Provide the [X, Y] coordinate of the cell's center where the given text is located.  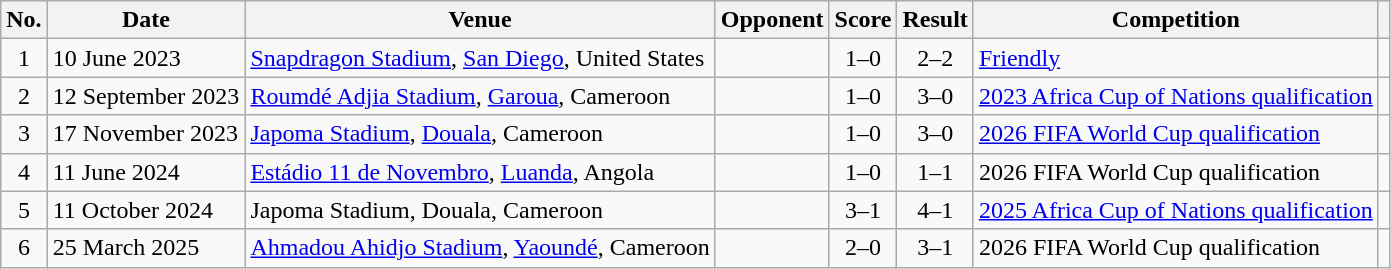
1 [24, 58]
Opponent [772, 20]
2–2 [935, 58]
11 June 2024 [146, 172]
No. [24, 20]
Roumdé Adjia Stadium, Garoua, Cameroon [480, 96]
10 June 2023 [146, 58]
25 March 2025 [146, 248]
Competition [1176, 20]
17 November 2023 [146, 134]
Friendly [1176, 58]
4–1 [935, 210]
Ahmadou Ahidjo Stadium, Yaoundé, Cameroon [480, 248]
Estádio 11 de Novembro, Luanda, Angola [480, 172]
5 [24, 210]
Snapdragon Stadium, San Diego, United States [480, 58]
2025 Africa Cup of Nations qualification [1176, 210]
Score [863, 20]
4 [24, 172]
11 October 2024 [146, 210]
3 [24, 134]
Result [935, 20]
2 [24, 96]
2023 Africa Cup of Nations qualification [1176, 96]
6 [24, 248]
Date [146, 20]
12 September 2023 [146, 96]
1–1 [935, 172]
2–0 [863, 248]
Venue [480, 20]
